Locate the cell with the specified text and output its [X, Y] center coordinate. 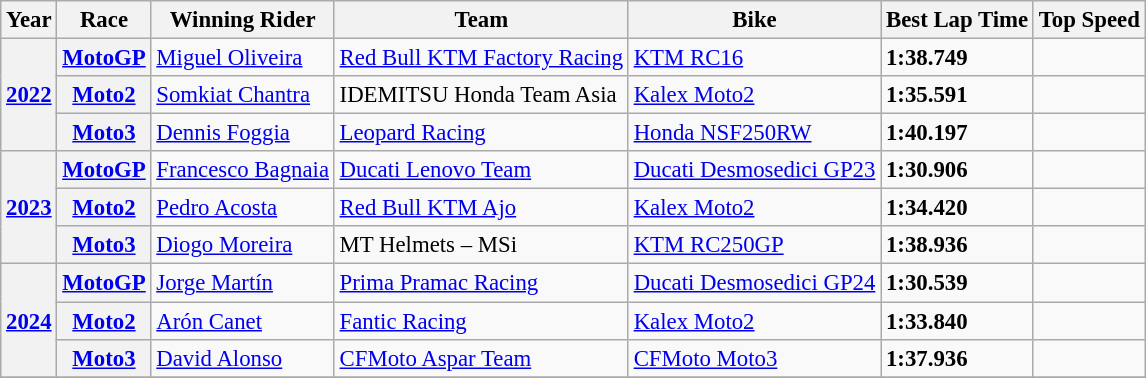
1:40.197 [958, 133]
IDEMITSU Honda Team Asia [481, 95]
Red Bull KTM Factory Racing [481, 58]
Fantic Racing [481, 321]
1:30.539 [958, 283]
Somkiat Chantra [242, 95]
CFMoto Aspar Team [481, 358]
Ducati Desmosedici GP23 [754, 170]
Diogo Moreira [242, 245]
Red Bull KTM Ajo [481, 208]
KTM RC250GP [754, 245]
Miguel Oliveira [242, 58]
2023 [29, 208]
1:30.906 [958, 170]
Bike [754, 20]
Pedro Acosta [242, 208]
Prima Pramac Racing [481, 283]
Top Speed [1089, 20]
Team [481, 20]
Arón Canet [242, 321]
Ducati Desmosedici GP24 [754, 283]
Jorge Martín [242, 283]
Honda NSF250RW [754, 133]
1:33.840 [958, 321]
1:37.936 [958, 358]
1:38.936 [958, 245]
CFMoto Moto3 [754, 358]
1:38.749 [958, 58]
2022 [29, 96]
Winning Rider [242, 20]
Francesco Bagnaia [242, 170]
1:35.591 [958, 95]
Leopard Racing [481, 133]
Year [29, 20]
KTM RC16 [754, 58]
1:34.420 [958, 208]
David Alonso [242, 358]
Race [104, 20]
Ducati Lenovo Team [481, 170]
Best Lap Time [958, 20]
MT Helmets – MSi [481, 245]
2024 [29, 320]
Dennis Foggia [242, 133]
